Extract the (X, Y) coordinate from the center of the cell holding the provided text.  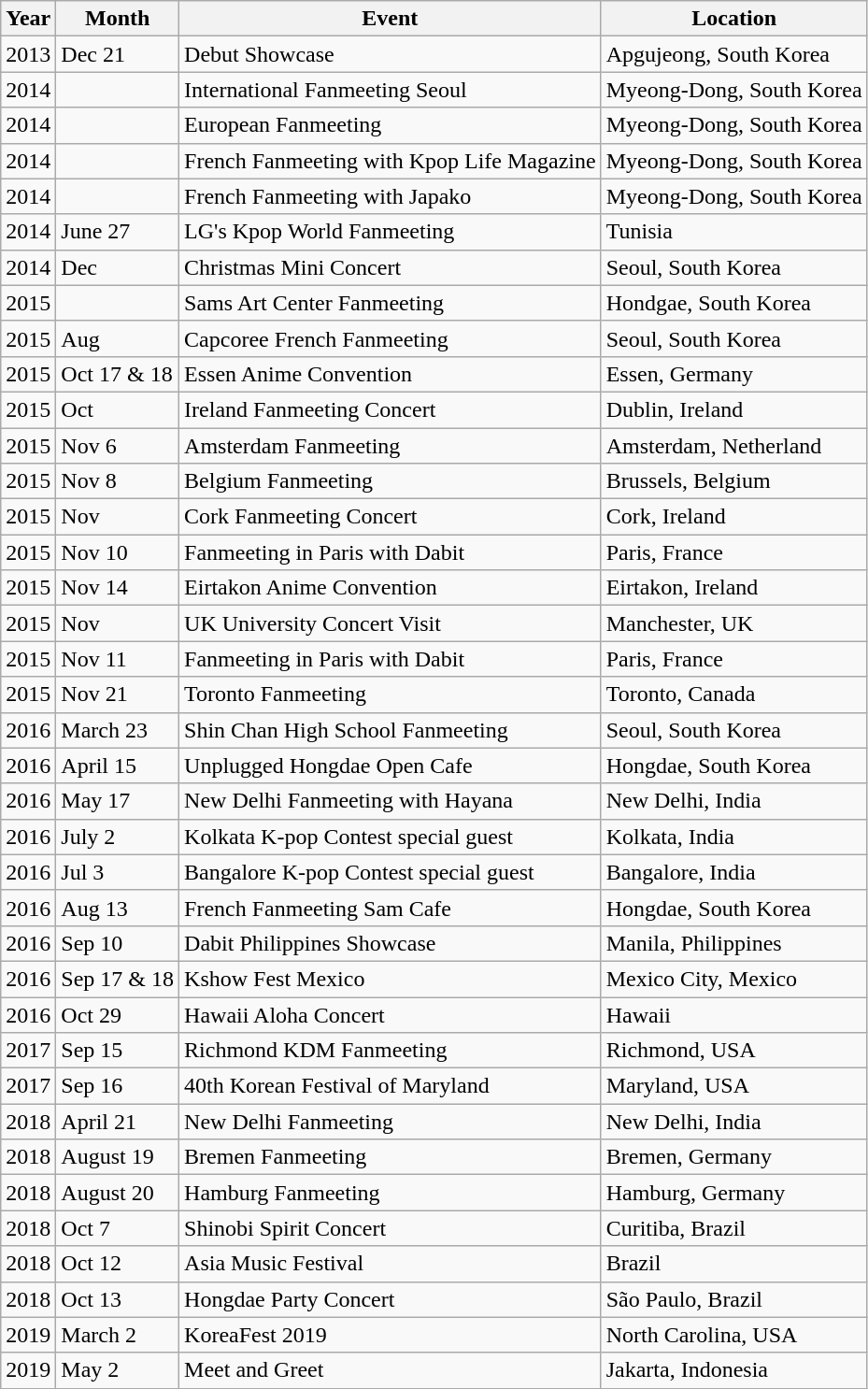
Sams Art Center Fanmeeting (391, 303)
March 23 (118, 730)
March 2 (118, 1335)
Christmas Mini Concert (391, 267)
Richmond, USA (734, 1051)
Amsterdam Fanmeeting (391, 446)
Aug (118, 338)
Dublin, Ireland (734, 409)
Manchester, UK (734, 623)
Debut Showcase (391, 54)
May 2 (118, 1370)
Bremen Fanmeeting (391, 1157)
Curitiba, Brazil (734, 1228)
Jakarta, Indonesia (734, 1370)
April 15 (118, 766)
São Paulo, Brazil (734, 1299)
Bangalore K-pop Contest special guest (391, 872)
International Fanmeeting Seoul (391, 90)
Nov 10 (118, 552)
Event (391, 19)
Oct (118, 409)
New Delhi Fanmeeting with Hayana (391, 801)
Brazil (734, 1264)
Kshow Fest Mexico (391, 979)
Kolkata, India (734, 837)
Bangalore, India (734, 872)
Shinobi Spirit Concert (391, 1228)
Hawaii Aloha Concert (391, 1014)
Sep 16 (118, 1086)
May 17 (118, 801)
Toronto, Canada (734, 694)
Jul 3 (118, 872)
Nov 6 (118, 446)
Sep 17 & 18 (118, 979)
North Carolina, USA (734, 1335)
August 19 (118, 1157)
Belgium Fanmeeting (391, 481)
Sep 15 (118, 1051)
LG's Kpop World Fanmeeting (391, 232)
Oct 12 (118, 1264)
Mexico City, Mexico (734, 979)
Manila, Philippines (734, 943)
Oct 13 (118, 1299)
Cork Fanmeeting Concert (391, 517)
July 2 (118, 837)
Hawaii (734, 1014)
Year (28, 19)
UK University Concert Visit (391, 623)
Brussels, Belgium (734, 481)
Hongdae Party Concert (391, 1299)
Nov 8 (118, 481)
Kolkata K-pop Contest special guest (391, 837)
Aug 13 (118, 908)
Nov 11 (118, 659)
Tunisia (734, 232)
Month (118, 19)
April 21 (118, 1122)
Dec (118, 267)
Oct 29 (118, 1014)
Eirtakon Anime Convention (391, 588)
Richmond KDM Fanmeeting (391, 1051)
Apgujeong, South Korea (734, 54)
Asia Music Festival (391, 1264)
Essen, Germany (734, 374)
Toronto Fanmeeting (391, 694)
Oct 17 & 18 (118, 374)
Amsterdam, Netherland (734, 446)
Meet and Greet (391, 1370)
June 27 (118, 232)
Maryland, USA (734, 1086)
Nov 14 (118, 588)
Cork, Ireland (734, 517)
KoreaFest 2019 (391, 1335)
Nov 21 (118, 694)
August 20 (118, 1193)
Unplugged Hongdae Open Cafe (391, 766)
Dec 21 (118, 54)
Capcoree French Fanmeeting (391, 338)
2013 (28, 54)
Hondgae, South Korea (734, 303)
Hamburg Fanmeeting (391, 1193)
Shin Chan High School Fanmeeting (391, 730)
Hamburg, Germany (734, 1193)
European Fanmeeting (391, 125)
Dabit Philippines Showcase (391, 943)
French Fanmeeting with Japako (391, 196)
Ireland Fanmeeting Concert (391, 409)
Essen Anime Convention (391, 374)
Sep 10 (118, 943)
40th Korean Festival of Maryland (391, 1086)
Eirtakon, Ireland (734, 588)
French Fanmeeting with Kpop Life Magazine (391, 161)
New Delhi Fanmeeting (391, 1122)
Oct 7 (118, 1228)
French Fanmeeting Sam Cafe (391, 908)
Bremen, Germany (734, 1157)
Location (734, 19)
